Provide the (x, y) coordinate of the cell's center where the given text is located.  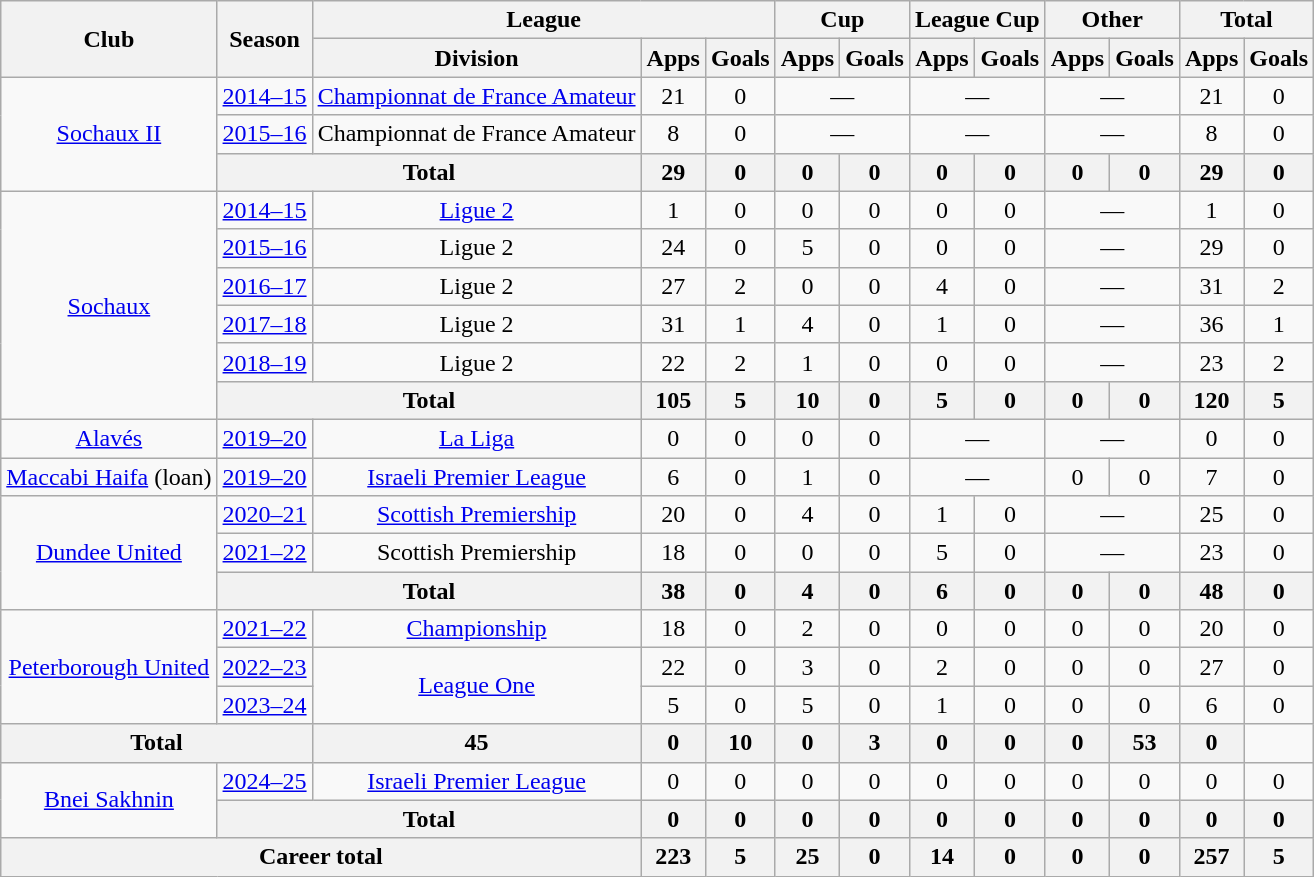
League Cup (977, 20)
2023–24 (264, 705)
Maccabi Haifa (loan) (109, 477)
2022–23 (264, 667)
League One (476, 686)
Other (1112, 20)
223 (673, 857)
38 (673, 591)
Cup (842, 20)
La Liga (476, 438)
24 (673, 248)
120 (1211, 400)
Sochaux II (109, 134)
Championship (476, 629)
2020–21 (264, 515)
League (544, 20)
45 (476, 743)
Dundee United (109, 553)
Career total (321, 857)
2016–17 (264, 286)
2018–19 (264, 362)
Bnei Sakhnin (109, 800)
Alavés (109, 438)
2024–25 (264, 781)
36 (1211, 324)
257 (1211, 857)
7 (1211, 477)
14 (942, 857)
53 (1145, 743)
105 (673, 400)
Club (109, 39)
Division (476, 58)
Season (264, 39)
2017–18 (264, 324)
48 (1211, 591)
Sochaux (109, 305)
Peterborough United (109, 667)
